Identify which cell holds the provided text, then report its [X, Y] central coordinate. 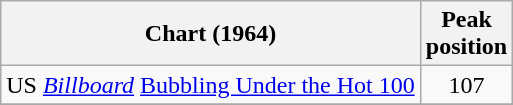
107 [466, 85]
Peakposition [466, 34]
US Billboard Bubbling Under the Hot 100 [211, 85]
Chart (1964) [211, 34]
